Extract the (X, Y) coordinate from the center of the cell holding the provided text.  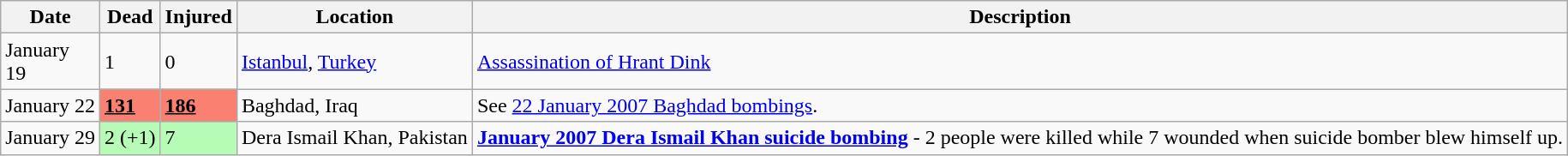
1 (130, 62)
0 (199, 62)
7 (199, 138)
Injured (199, 17)
January 2007 Dera Ismail Khan suicide bombing - 2 people were killed while 7 wounded when suicide bomber blew himself up. (1020, 138)
2 (+1) (130, 138)
January 29 (51, 138)
Location (355, 17)
Dera Ismail Khan, Pakistan (355, 138)
186 (199, 105)
Date (51, 17)
Istanbul, Turkey (355, 62)
131 (130, 105)
January19 (51, 62)
See 22 January 2007 Baghdad bombings. (1020, 105)
Assassination of Hrant Dink (1020, 62)
January 22 (51, 105)
Description (1020, 17)
Baghdad, Iraq (355, 105)
Dead (130, 17)
